From the cell containing the given text, extract its center point as [x, y] coordinate. 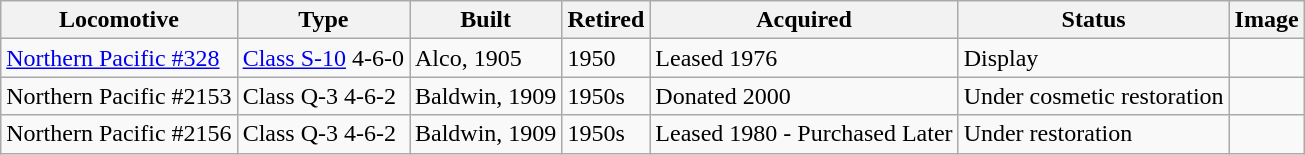
Type [323, 20]
Class S-10 4-6-0 [323, 58]
Status [1094, 20]
Leased 1980 - Purchased Later [804, 134]
Alco, 1905 [486, 58]
Donated 2000 [804, 96]
1950 [606, 58]
Retired [606, 20]
Built [486, 20]
Image [1266, 20]
Leased 1976 [804, 58]
Display [1094, 58]
Northern Pacific #2156 [119, 134]
Under cosmetic restoration [1094, 96]
Acquired [804, 20]
Northern Pacific #328 [119, 58]
Under restoration [1094, 134]
Locomotive [119, 20]
Northern Pacific #2153 [119, 96]
